Extract the (X, Y) coordinate from the center of the cell holding the provided text.  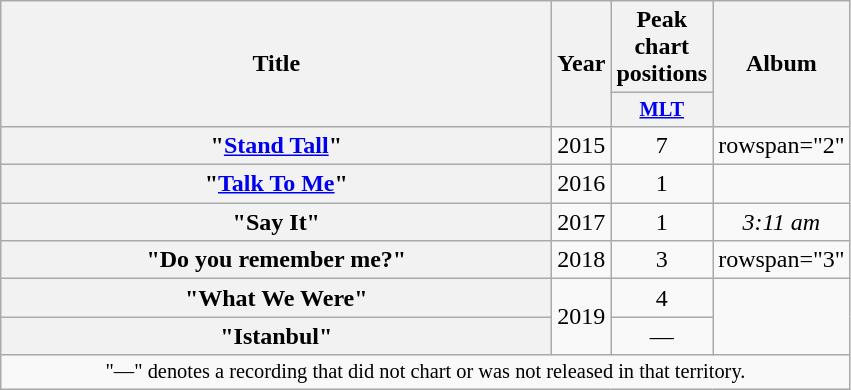
"Talk To Me" (276, 184)
— (662, 336)
"Say It" (276, 222)
Album (782, 64)
rowspan="2" (782, 145)
"Istanbul" (276, 336)
"Stand Tall" (276, 145)
rowspan="3" (782, 260)
2016 (582, 184)
2015 (582, 145)
"What We Were" (276, 298)
3:11 am (782, 222)
3 (662, 260)
Peak chart positions (662, 47)
Year (582, 64)
4 (662, 298)
2017 (582, 222)
2018 (582, 260)
2019 (582, 317)
MLT (662, 110)
7 (662, 145)
"—" denotes a recording that did not chart or was not released in that territory. (426, 372)
Title (276, 64)
"Do you remember me?" (276, 260)
